Search for the cell housing the specified text and yield its [X, Y] center coordinate. 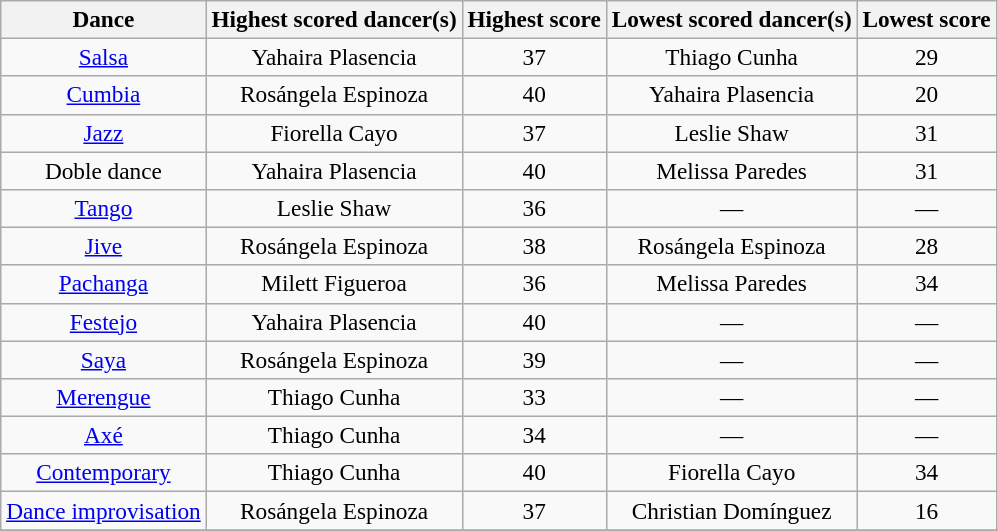
Dance improvisation [104, 510]
Jive [104, 246]
Festejo [104, 322]
38 [534, 246]
Lowest scored dancer(s) [732, 19]
39 [534, 359]
33 [534, 397]
16 [926, 510]
Christian Domínguez [732, 510]
Highest score [534, 19]
Milett Figueroa [334, 284]
Tango [104, 208]
Cumbia [104, 95]
Dance [104, 19]
Axé [104, 435]
Contemporary [104, 473]
Merengue [104, 397]
20 [926, 95]
Doble dance [104, 170]
Pachanga [104, 284]
Lowest score [926, 19]
Saya [104, 359]
Salsa [104, 57]
28 [926, 246]
Highest scored dancer(s) [334, 19]
Jazz [104, 133]
29 [926, 57]
